Pinpoint the cell where the given text exists, returning its (X, Y) midpoint coordinate. 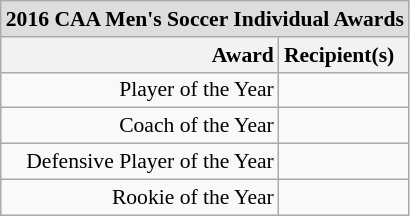
Coach of the Year (140, 126)
2016 CAA Men's Soccer Individual Awards (205, 19)
Player of the Year (140, 90)
Recipient(s) (344, 55)
Award (140, 55)
Rookie of the Year (140, 197)
Defensive Player of the Year (140, 162)
